Pinpoint the cell where the given text exists, returning its [X, Y] midpoint coordinate. 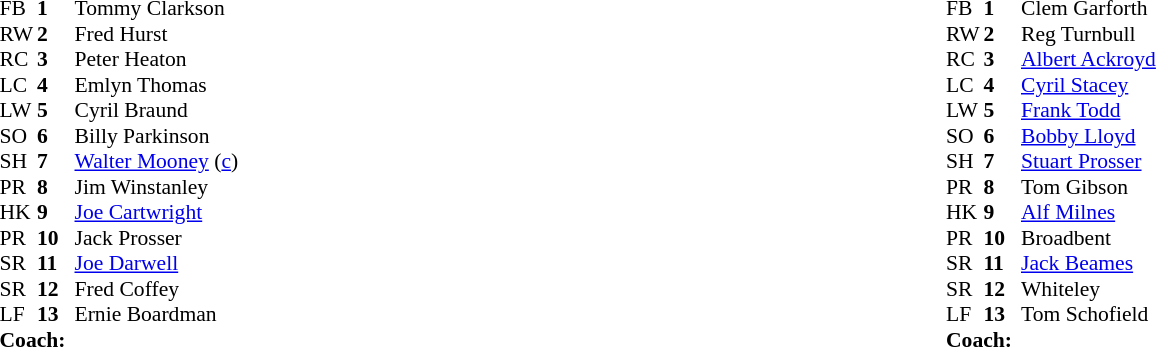
Walter Mooney (c) [156, 161]
Emlyn Thomas [156, 85]
Billy Parkinson [156, 136]
Reg Turnbull [1088, 34]
Tom Gibson [1088, 187]
Bobby Lloyd [1088, 136]
Joe Cartwright [156, 213]
Alf Milnes [1088, 213]
Joe Darwell [156, 263]
Broadbent [1088, 238]
Jim Winstanley [156, 187]
Tom Schofield [1088, 315]
Ernie Boardman [156, 315]
Fred Hurst [156, 34]
Albert Ackroyd [1088, 59]
Jack Prosser [156, 238]
Fred Coffey [156, 289]
Stuart Prosser [1088, 161]
Cyril Stacey [1088, 85]
Jack Beames [1088, 263]
Whiteley [1088, 289]
Frank Todd [1088, 111]
Peter Heaton [156, 59]
Cyril Braund [156, 111]
